Pinpoint the cell where the given text exists, returning its [X, Y] midpoint coordinate. 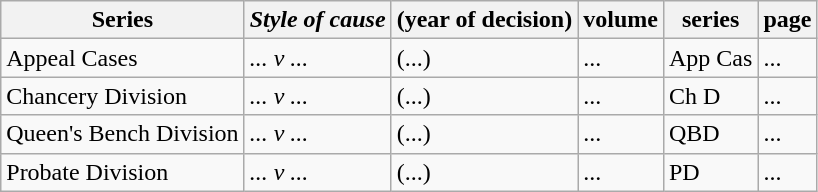
PD [710, 172]
Probate Division [122, 172]
Series [122, 20]
Appeal Cases [122, 58]
App Cas [710, 58]
Queen's Bench Division [122, 134]
Style of cause [318, 20]
page [788, 20]
series [710, 20]
volume [621, 20]
Ch D [710, 96]
QBD [710, 134]
(year of decision) [484, 20]
Chancery Division [122, 96]
